Determine the [X, Y] coordinate at the center of the cell enclosing the given text.  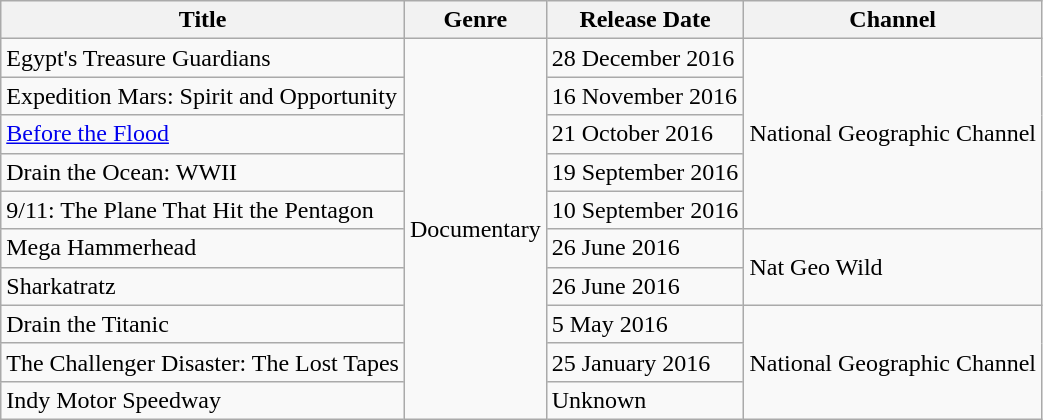
21 October 2016 [645, 134]
Unknown [645, 400]
28 December 2016 [645, 58]
Release Date [645, 20]
Before the Flood [203, 134]
Documentary [475, 230]
25 January 2016 [645, 362]
Title [203, 20]
Expedition Mars: Spirit and Opportunity [203, 96]
Indy Motor Speedway [203, 400]
Mega Hammerhead [203, 248]
5 May 2016 [645, 324]
Sharkatratz [203, 286]
9/11: The Plane That Hit the Pentagon [203, 210]
Genre [475, 20]
Egypt's Treasure Guardians [203, 58]
Drain the Titanic [203, 324]
Nat Geo Wild [893, 267]
10 September 2016 [645, 210]
The Challenger Disaster: The Lost Tapes [203, 362]
Drain the Ocean: WWII [203, 172]
Channel [893, 20]
16 November 2016 [645, 96]
19 September 2016 [645, 172]
